Determine the (x, y) coordinate at the center of the cell enclosing the given text.  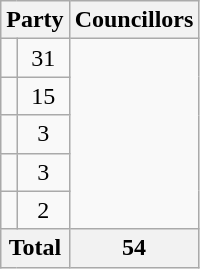
Councillors (134, 20)
54 (134, 248)
2 (43, 210)
31 (43, 58)
Total (35, 248)
Party (35, 20)
15 (43, 96)
